Return [x, y] of the center of cell containing provided text 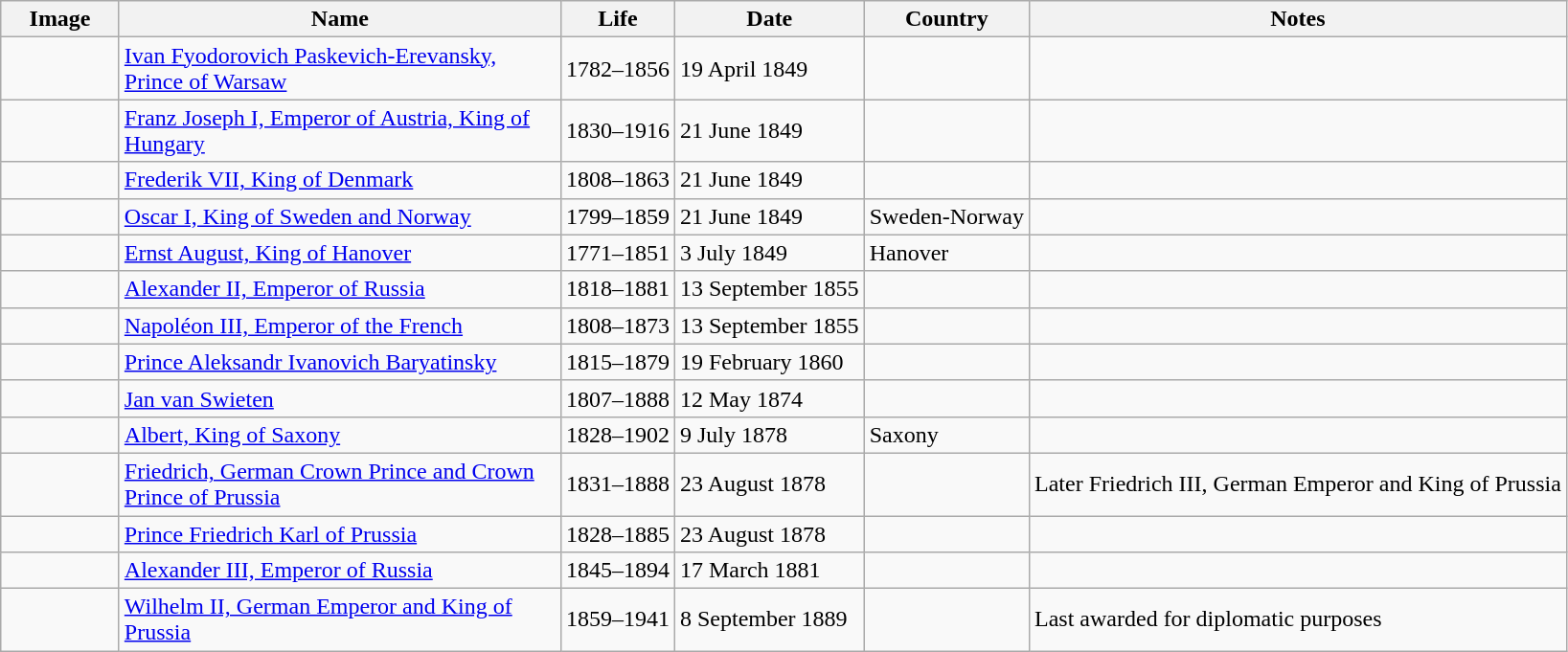
1782–1856 [617, 69]
Friedrich, German Crown Prince and Crown Prince of Prussia [339, 484]
Last awarded for diplomatic purposes [1297, 620]
Sweden-Norway [946, 216]
Wilhelm II, German Emperor and King of Prussia [339, 620]
1807–1888 [617, 398]
Country [946, 19]
Image [60, 19]
Alexander III, Emperor of Russia [339, 571]
1845–1894 [617, 571]
12 May 1874 [769, 398]
Ernst August, King of Hanover [339, 253]
Napoléon III, Emperor of the French [339, 326]
3 July 1849 [769, 253]
1830–1916 [617, 130]
Notes [1297, 19]
9 July 1878 [769, 435]
19 February 1860 [769, 362]
Jan van Swieten [339, 398]
19 April 1849 [769, 69]
1859–1941 [617, 620]
1815–1879 [617, 362]
Frederik VII, King of Denmark [339, 180]
Albert, King of Saxony [339, 435]
Date [769, 19]
1799–1859 [617, 216]
1771–1851 [617, 253]
Oscar I, King of Sweden and Norway [339, 216]
Hanover [946, 253]
8 September 1889 [769, 620]
1828–1902 [617, 435]
1828–1885 [617, 533]
Prince Friedrich Karl of Prussia [339, 533]
17 March 1881 [769, 571]
1808–1873 [617, 326]
Prince Aleksandr Ivanovich Baryatinsky [339, 362]
Name [339, 19]
Franz Joseph I, Emperor of Austria, King of Hungary [339, 130]
1818–1881 [617, 289]
Life [617, 19]
Ivan Fyodorovich Paskevich-Erevansky, Prince of Warsaw [339, 69]
1808–1863 [617, 180]
Saxony [946, 435]
Alexander II, Emperor of Russia [339, 289]
1831–1888 [617, 484]
Later Friedrich III, German Emperor and King of Prussia [1297, 484]
